Determine the (x, y) coordinate at the center of the cell enclosing the given text.  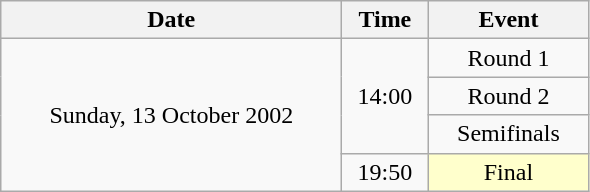
19:50 (385, 172)
Round 1 (508, 58)
Event (508, 20)
Date (172, 20)
Time (385, 20)
Semifinals (508, 134)
Final (508, 172)
Sunday, 13 October 2002 (172, 115)
Round 2 (508, 96)
14:00 (385, 96)
